From the cell containing the given text, extract its center point as (x, y) coordinate. 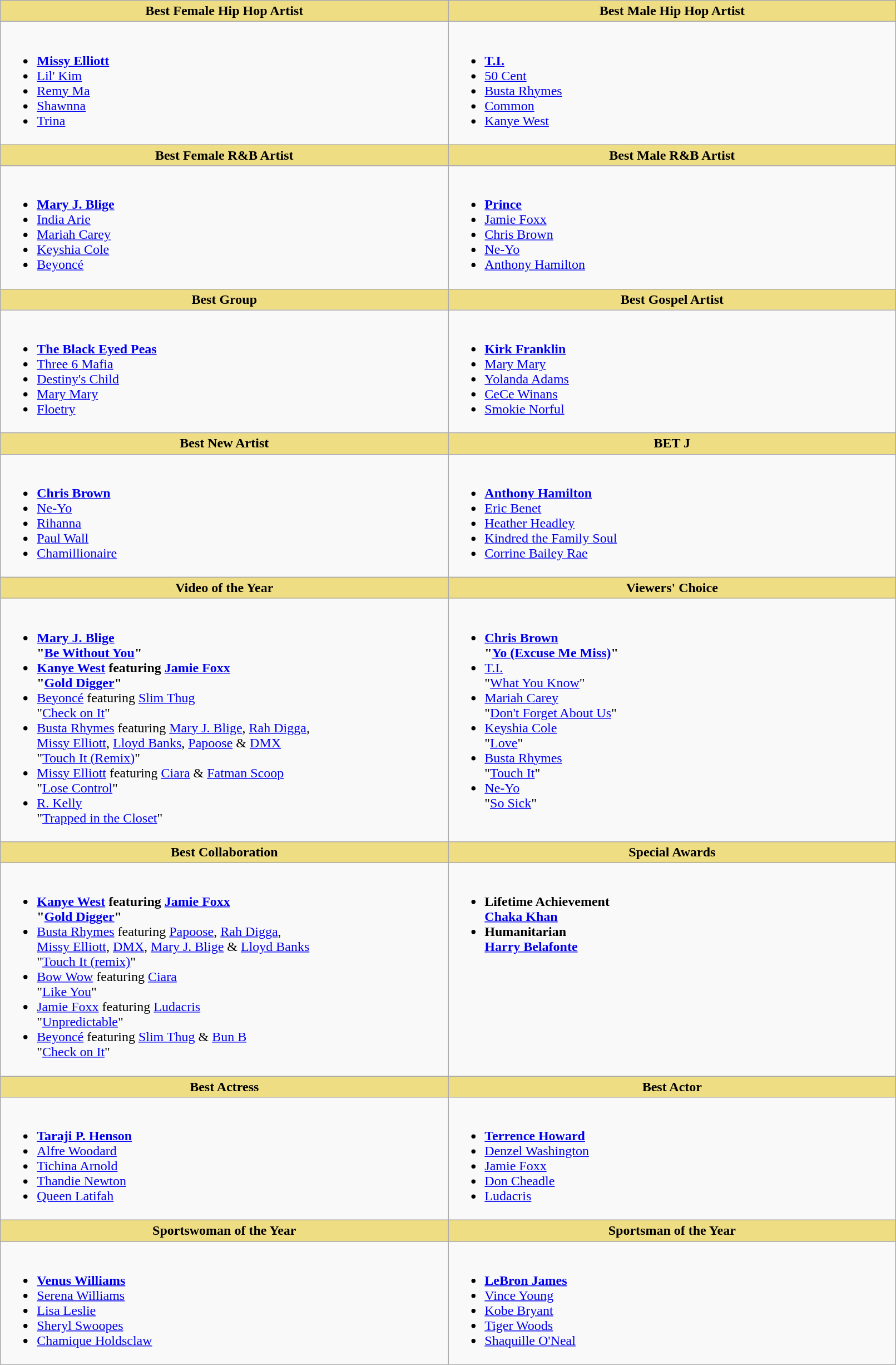
Mary J. BligeIndia ArieMariah CareyKeyshia ColeBeyoncé (225, 227)
Video of the Year (225, 588)
Venus WilliamsSerena WilliamsLisa LeslieSheryl SwoopesChamique Holdsclaw (225, 1303)
Best Group (225, 299)
Best Actor (672, 1087)
Best Collaboration (225, 852)
Sportswoman of the Year (225, 1231)
Taraji P. HensonAlfre WoodardTichina ArnoldThandie NewtonQueen Latifah (225, 1159)
PrinceJamie FoxxChris BrownNe-YoAnthony Hamilton (672, 227)
Lifetime AchievementChaka KhanHumanitarianHarry Belafonte (672, 969)
Terrence HowardDenzel WashingtonJamie FoxxDon CheadleLudacris (672, 1159)
Anthony HamiltonEric BenetHeather HeadleyKindred the Family SoulCorrine Bailey Rae (672, 515)
Kirk FranklinMary MaryYolanda AdamsCeCe WinansSmokie Norful (672, 372)
T.I.50 CentBusta RhymesCommonKanye West (672, 83)
Best Female Hip Hop Artist (225, 11)
Best New Artist (225, 443)
Chris BrownNe-YoRihannaPaul WallChamillionaire (225, 515)
The Black Eyed PeasThree 6 MafiaDestiny's ChildMary MaryFloetry (225, 372)
Viewers' Choice (672, 588)
Best Female R&B Artist (225, 155)
Missy ElliottLil' KimRemy MaShawnnaTrina (225, 83)
LeBron JamesVince YoungKobe BryantTiger WoodsShaquille O'Neal (672, 1303)
Best Actress (225, 1087)
Best Gospel Artist (672, 299)
Special Awards (672, 852)
BET J (672, 443)
Best Male Hip Hop Artist (672, 11)
Chris Brown"Yo (Excuse Me Miss)"T.I."What You Know"Mariah Carey"Don't Forget About Us"Keyshia Cole"Love"Busta Rhymes"Touch It"Ne-Yo"So Sick" (672, 720)
Sportsman of the Year (672, 1231)
Best Male R&B Artist (672, 155)
